For the text-containing cell, return its midpoint in (x, y) coordinate format. 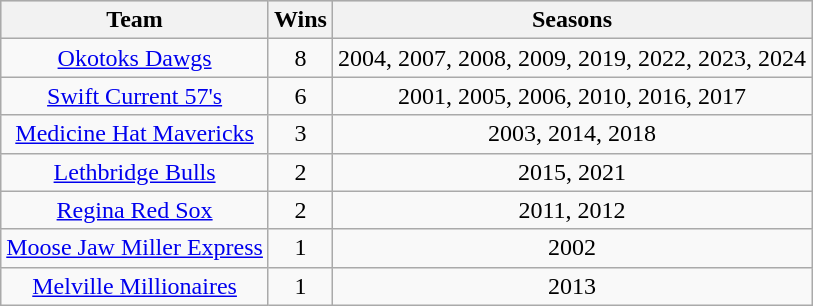
Team (135, 20)
3 (300, 134)
2003, 2014, 2018 (572, 134)
Melville Millionaires (135, 286)
Regina Red Sox (135, 210)
Medicine Hat Mavericks (135, 134)
Seasons (572, 20)
2015, 2021 (572, 172)
Lethbridge Bulls (135, 172)
2001, 2005, 2006, 2010, 2016, 2017 (572, 96)
Wins (300, 20)
6 (300, 96)
2013 (572, 286)
Swift Current 57's (135, 96)
Okotoks Dawgs (135, 58)
2004, 2007, 2008, 2009, 2019, 2022, 2023, 2024 (572, 58)
Moose Jaw Miller Express (135, 248)
2002 (572, 248)
8 (300, 58)
2011, 2012 (572, 210)
